Capture the cell that displays the provided text and extract its [X, Y] central coordinate. 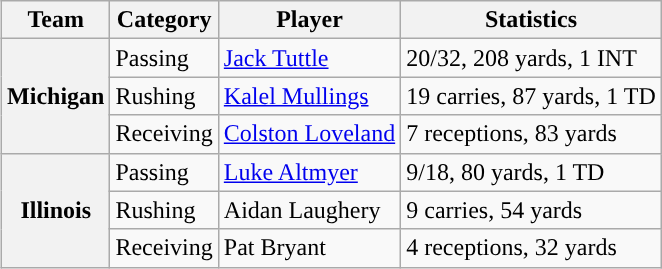
4 receptions, 32 yards [532, 248]
9 carries, 54 yards [532, 210]
Statistics [532, 20]
Team [56, 20]
Pat Bryant [309, 248]
Player [309, 20]
Category [164, 20]
Michigan [56, 96]
7 receptions, 83 yards [532, 134]
Luke Altmyer [309, 172]
Jack Tuttle [309, 58]
20/32, 208 yards, 1 INT [532, 58]
Illinois [56, 210]
19 carries, 87 yards, 1 TD [532, 96]
Colston Loveland [309, 134]
9/18, 80 yards, 1 TD [532, 172]
Aidan Laughery [309, 210]
Kalel Mullings [309, 96]
